Output the (x, y) coordinate of the center of the cell containing the given text.  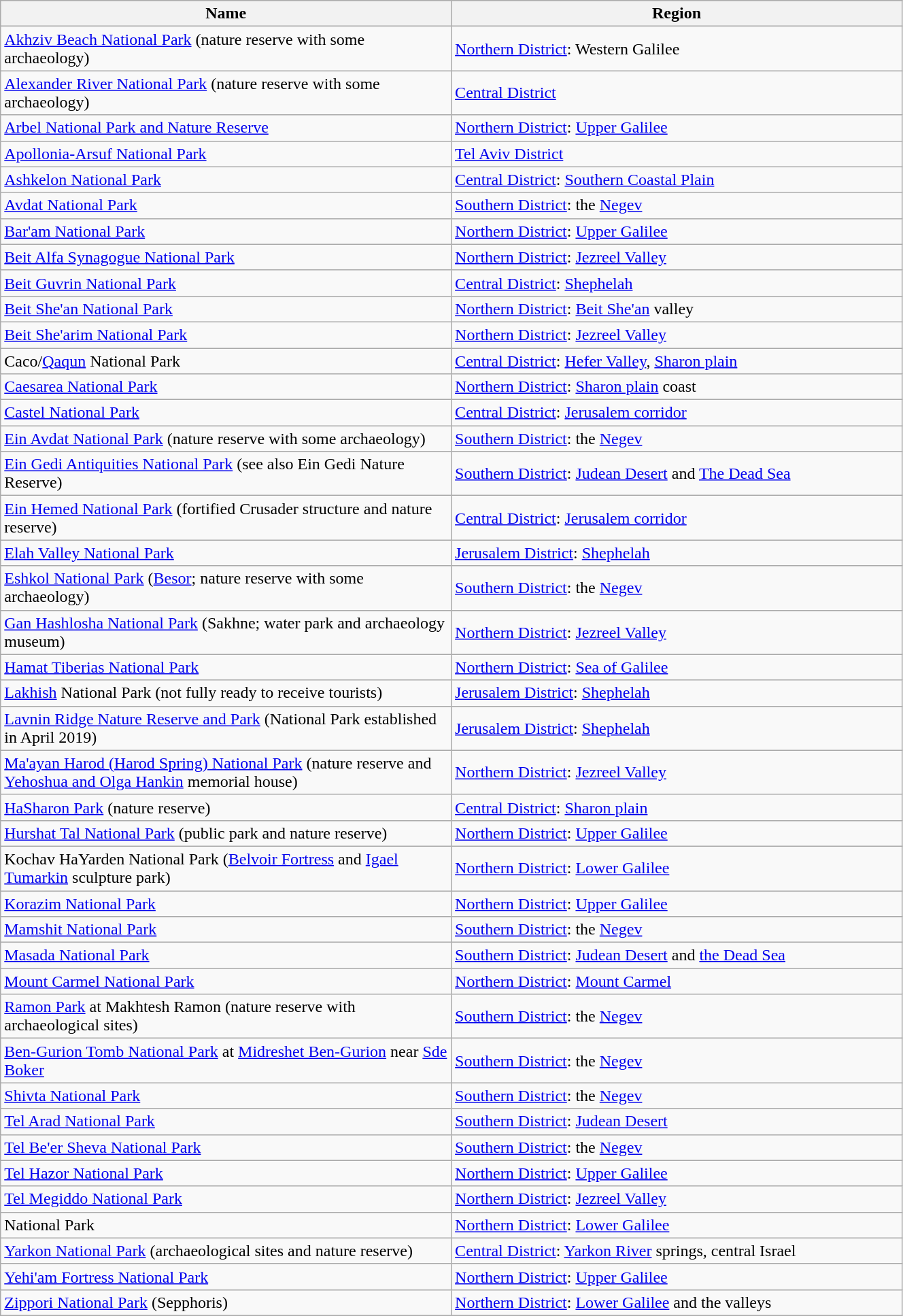
Lakhish National Park (not fully ready to receive tourists) (226, 693)
Korazim National Park (226, 904)
Northern District: Beit She'an valley (677, 309)
Lavnin Ridge Nature Reserve and Park (National Park established in April 2019) (226, 728)
Central District (677, 92)
Mount Carmel National Park (226, 981)
Central District: Southern Coastal Plain (677, 180)
Beit She'arim National Park (226, 335)
Caco/Qaqun National Park (226, 361)
Yarkon National Park (archaeological sites and nature reserve) (226, 1251)
Mamshit National Park (226, 930)
Beit Alfa Synagogue National Park (226, 257)
Ein Avdat National Park (nature reserve with some archaeology) (226, 439)
Castel National Park (226, 413)
Shivta National Park (226, 1096)
Tel Megiddo National Park (226, 1199)
Northern District: Mount Carmel (677, 981)
National Park (226, 1225)
Ashkelon National Park (226, 180)
Elah Valley National Park (226, 553)
Hurshat Tal National Park (public park and nature reserve) (226, 833)
Tel Hazor National Park (226, 1173)
Alexander River National Park (nature reserve with some archaeology) (226, 92)
Ben-Gurion Tomb National Park at Midreshet Ben-Gurion near Sde Boker (226, 1061)
Ma'ayan Harod (Harod Spring) National Park (nature reserve and Yehoshua and Olga Hankin memorial house) (226, 773)
Central District: Shephelah (677, 283)
Northern District: Sea of Galilee (677, 667)
Southern District: Judean Desert (677, 1121)
Apollonia-Arsuf National Park (226, 154)
Caesarea National Park (226, 387)
Northern District: Sharon plain coast (677, 387)
Central District: Sharon plain (677, 807)
Tel Arad National Park (226, 1121)
Southern District: Judean Desert and the Dead Sea (677, 956)
Yehi'am Fortress National Park (226, 1277)
Ramon Park at Makhtesh Ramon (nature reserve with archaeological sites) (226, 1016)
Beit She'an National Park (226, 309)
Avdat National Park (226, 205)
Eshkol National Park (Besor; nature reserve with some archaeology) (226, 588)
Region (677, 14)
Kochav HaYarden National Park (Belvoir Fortress and Igael Tumarkin sculpture park) (226, 868)
Southern District: Judean Desert and The Dead Sea (677, 473)
Ein Hemed National Park (fortified Crusader structure and nature reserve) (226, 518)
Ein Gedi Antiquities National Park (see also Ein Gedi Nature Reserve) (226, 473)
Hamat Tiberias National Park (226, 667)
Zippori National Park (Sepphoris) (226, 1302)
Northern District: Lower Galilee and the valleys (677, 1302)
Tel Aviv District (677, 154)
Central District: Hefer Valley, Sharon plain (677, 361)
Name (226, 14)
Central District: Yarkon River springs, central Israel (677, 1251)
Gan Hashlosha National Park (Sakhne; water park and archaeology museum) (226, 632)
Arbel National Park and Nature Reserve (226, 128)
HaSharon Park (nature reserve) (226, 807)
Masada National Park (226, 956)
Beit Guvrin National Park (226, 283)
Bar'am National Park (226, 231)
Akhziv Beach National Park (nature reserve with some archaeology) (226, 49)
Northern District: Western Galilee (677, 49)
Tel Be'er Sheva National Park (226, 1147)
